Detect which cell encompasses the target text, then output its (x, y) center coordinate. 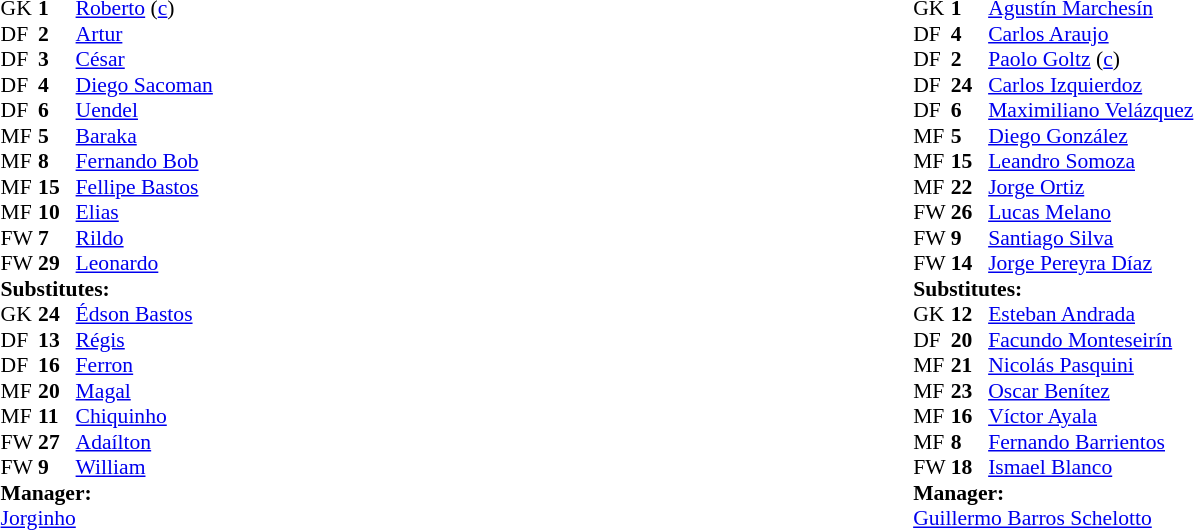
Fellipe Bastos (144, 187)
21 (970, 365)
Facundo Monteseirín (1090, 340)
12 (970, 315)
Santiago Silva (1090, 238)
Carlos Izquierdoz (1090, 85)
Édson Bastos (144, 315)
10 (57, 213)
Lucas Melano (1090, 213)
Chiquinho (144, 417)
18 (970, 467)
William (144, 467)
Paolo Goltz (c) (1090, 59)
Régis (144, 340)
Adaílton (144, 442)
Elias (144, 213)
Jorge Ortiz (1090, 187)
Leandro Somoza (1090, 161)
Ferron (144, 365)
22 (970, 187)
Ismael Blanco (1090, 467)
Uendel (144, 111)
Maximiliano Velázquez (1090, 111)
23 (970, 391)
Fernando Barrientos (1090, 442)
Diego González (1090, 136)
Magal (144, 391)
26 (970, 213)
César (144, 59)
Artur (144, 34)
14 (970, 263)
Diego Sacoman (144, 85)
Rildo (144, 238)
Nicolás Pasquini (1090, 365)
11 (57, 417)
27 (57, 442)
Carlos Araujo (1090, 34)
7 (57, 238)
Esteban Andrada (1090, 315)
Leonardo (144, 263)
Baraka (144, 136)
3 (57, 59)
Víctor Ayala (1090, 417)
Jorge Pereyra Díaz (1090, 263)
13 (57, 340)
Oscar Benítez (1090, 391)
29 (57, 263)
Fernando Bob (144, 161)
